From the cell containing the given text, extract its center point as [X, Y] coordinate. 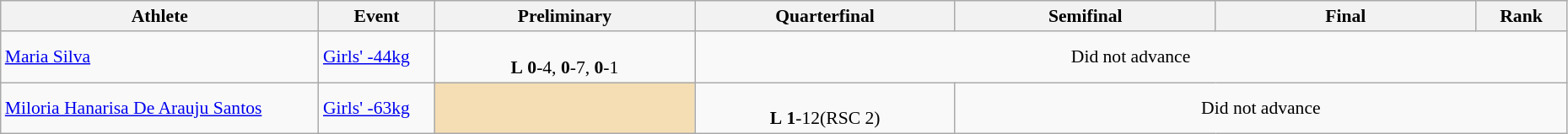
Girls' -44kg [376, 57]
L 0-4, 0-7, 0-1 [565, 57]
L 1-12(RSC 2) [825, 108]
Girls' -63kg [376, 108]
Preliminary [565, 16]
Final [1346, 16]
Quarterfinal [825, 16]
Rank [1522, 16]
Athlete [160, 16]
Semifinal [1085, 16]
Maria Silva [160, 57]
Event [376, 16]
Miloria Hanarisa De Arauju Santos [160, 108]
